Search for the cell housing the specified text and yield its (X, Y) center coordinate. 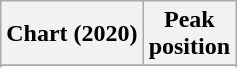
Chart (2020) (72, 34)
Peakposition (189, 34)
